Search for the cell housing the specified text and yield its (X, Y) center coordinate. 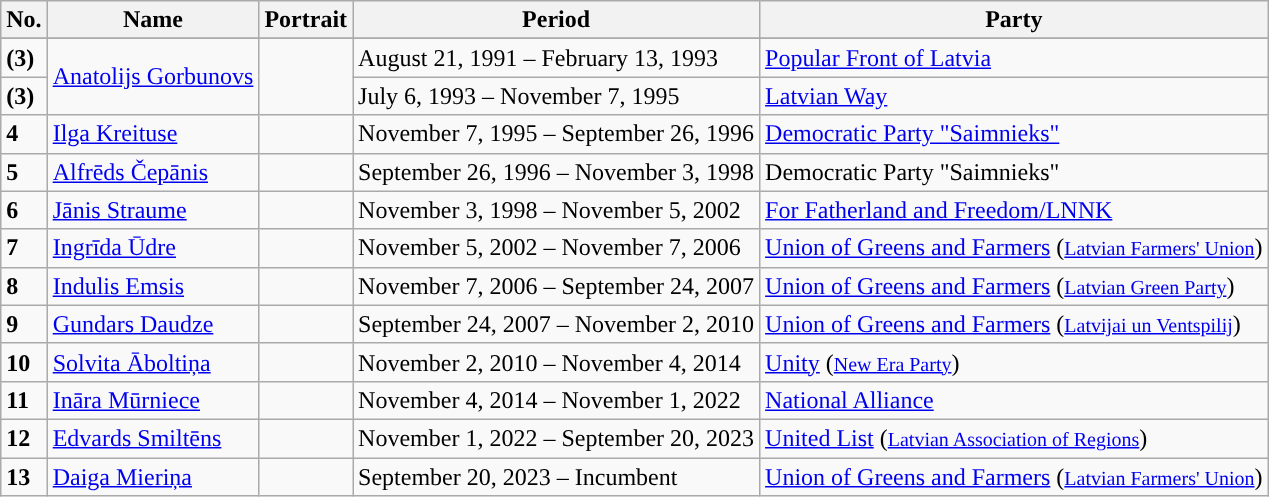
November 1, 2022 – September 20, 2023 (556, 438)
Latvian Way (1014, 96)
Edvards Smiltēns (153, 438)
Period (556, 20)
Alfrēds Čepānis (153, 172)
Popular Front of Latvia (1014, 58)
No. (24, 20)
Ilga Kreituse (153, 134)
Gundars Daudze (153, 324)
November 7, 2006 – September 24, 2007 (556, 286)
September 26, 1996 – November 3, 1998 (556, 172)
5 (24, 172)
August 21, 1991 – February 13, 1993 (556, 58)
Indulis Emsis (153, 286)
Union of Greens and Farmers (Latvian Green Party) (1014, 286)
November 2, 2010 – November 4, 2014 (556, 362)
6 (24, 210)
July 6, 1993 – November 7, 1995 (556, 96)
13 (24, 477)
Daiga Mieriņa (153, 477)
Anatolijs Gorbunovs (153, 77)
November 4, 2014 – November 1, 2022 (556, 400)
7 (24, 248)
4 (24, 134)
10 (24, 362)
November 7, 1995 – September 26, 1996 (556, 134)
Unity (New Era Party) (1014, 362)
November 3, 1998 – November 5, 2002 (556, 210)
Union of Greens and Farmers (Latvijai un Ventspilij) (1014, 324)
United List (Latvian Association of Regions) (1014, 438)
Party (1014, 20)
8 (24, 286)
Name (153, 20)
9 (24, 324)
Portrait (306, 20)
November 5, 2002 – November 7, 2006 (556, 248)
For Fatherland and Freedom/LNNK (1014, 210)
National Alliance (1014, 400)
Ingrīda Ūdre (153, 248)
Jānis Straume (153, 210)
11 (24, 400)
12 (24, 438)
Ināra Mūrniece (153, 400)
September 24, 2007 – November 2, 2010 (556, 324)
September 20, 2023 – Incumbent (556, 477)
Solvita Āboltiņa (153, 362)
